Detect which cell encompasses the target text, then output its [x, y] center coordinate. 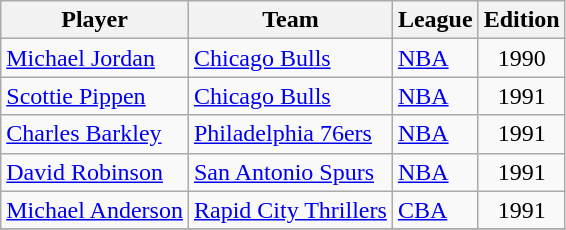
San Antonio Spurs [290, 172]
CBA [435, 210]
1990 [522, 58]
David Robinson [95, 172]
Michael Jordan [95, 58]
Player [95, 20]
Michael Anderson [95, 210]
Charles Barkley [95, 134]
Scottie Pippen [95, 96]
Team [290, 20]
Rapid City Thrillers [290, 210]
Philadelphia 76ers [290, 134]
Edition [522, 20]
League [435, 20]
